Find where the given text appears and provide that cell's center as (X, Y) coordinate. 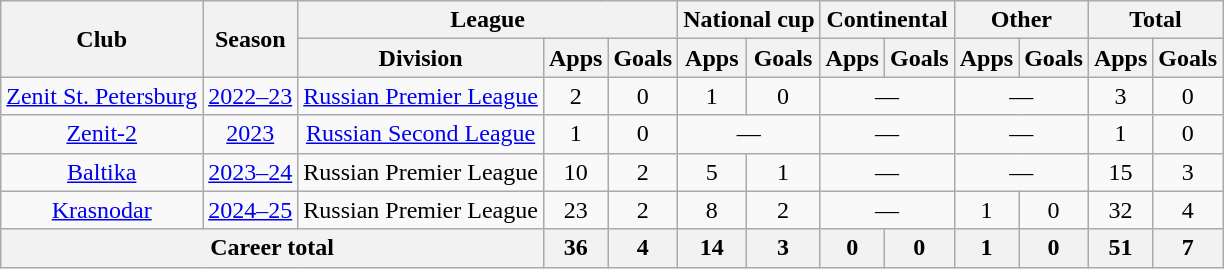
Club (102, 39)
Zenit St. Petersburg (102, 96)
Division (421, 58)
Season (250, 39)
2023 (250, 134)
Other (1021, 20)
14 (712, 248)
Career total (272, 248)
Krasnodar (102, 210)
2022–23 (250, 96)
7 (1188, 248)
32 (1120, 210)
10 (575, 172)
2024–25 (250, 210)
51 (1120, 248)
National cup (749, 20)
36 (575, 248)
2023–24 (250, 172)
8 (712, 210)
23 (575, 210)
Continental (887, 20)
Zenit-2 (102, 134)
Russian Second League (421, 134)
5 (712, 172)
15 (1120, 172)
Baltika (102, 172)
League (488, 20)
Total (1155, 20)
